For the text-containing cell, return its midpoint in (x, y) coordinate format. 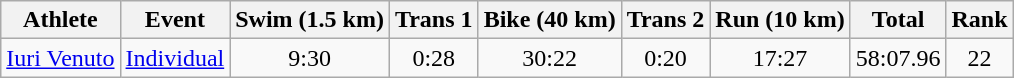
Rank (980, 20)
Individual (175, 58)
58:07.96 (898, 58)
9:30 (310, 58)
Trans 1 (434, 20)
Event (175, 20)
0:28 (434, 58)
Iuri Venuto (60, 58)
Trans 2 (666, 20)
17:27 (780, 58)
30:22 (550, 58)
Swim (1.5 km) (310, 20)
Total (898, 20)
22 (980, 58)
Athlete (60, 20)
Bike (40 km) (550, 20)
0:20 (666, 58)
Run (10 km) (780, 20)
